Return (x, y) of the center of cell containing provided text 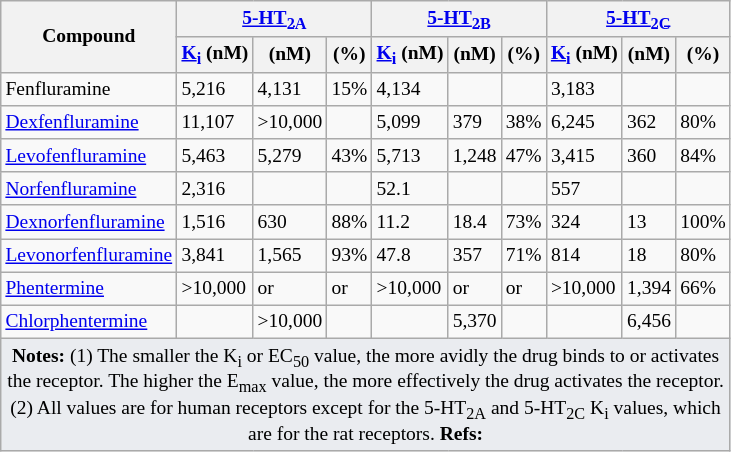
5-HT2A (274, 19)
5,216 (215, 88)
11,107 (215, 122)
Norfenfluramine (89, 188)
379 (474, 122)
814 (584, 254)
18.4 (474, 222)
Fenfluramine (89, 88)
2,316 (215, 188)
1,394 (648, 288)
Chlorphentermine (89, 322)
13 (648, 222)
357 (474, 254)
100% (704, 222)
52.1 (410, 188)
557 (584, 188)
1,565 (290, 254)
84% (704, 156)
11.2 (410, 222)
5,463 (215, 156)
38% (524, 122)
47% (524, 156)
Dexnorfenfluramine (89, 222)
73% (524, 222)
18 (648, 254)
Phentermine (89, 288)
1,516 (215, 222)
Levonorfenfluramine (89, 254)
5-HT2C (638, 19)
362 (648, 122)
4,134 (410, 88)
Compound (89, 36)
15% (350, 88)
3,841 (215, 254)
5,099 (410, 122)
47.8 (410, 254)
6,245 (584, 122)
3,415 (584, 156)
66% (704, 288)
630 (290, 222)
360 (648, 156)
93% (350, 254)
Dexfenfluramine (89, 122)
43% (350, 156)
Levofenfluramine (89, 156)
5,713 (410, 156)
3,183 (584, 88)
5,370 (474, 322)
5-HT2B (459, 19)
4,131 (290, 88)
88% (350, 222)
5,279 (290, 156)
324 (584, 222)
1,248 (474, 156)
71% (524, 254)
6,456 (648, 322)
